Output the (x, y) coordinate of the center of the cell containing the given text.  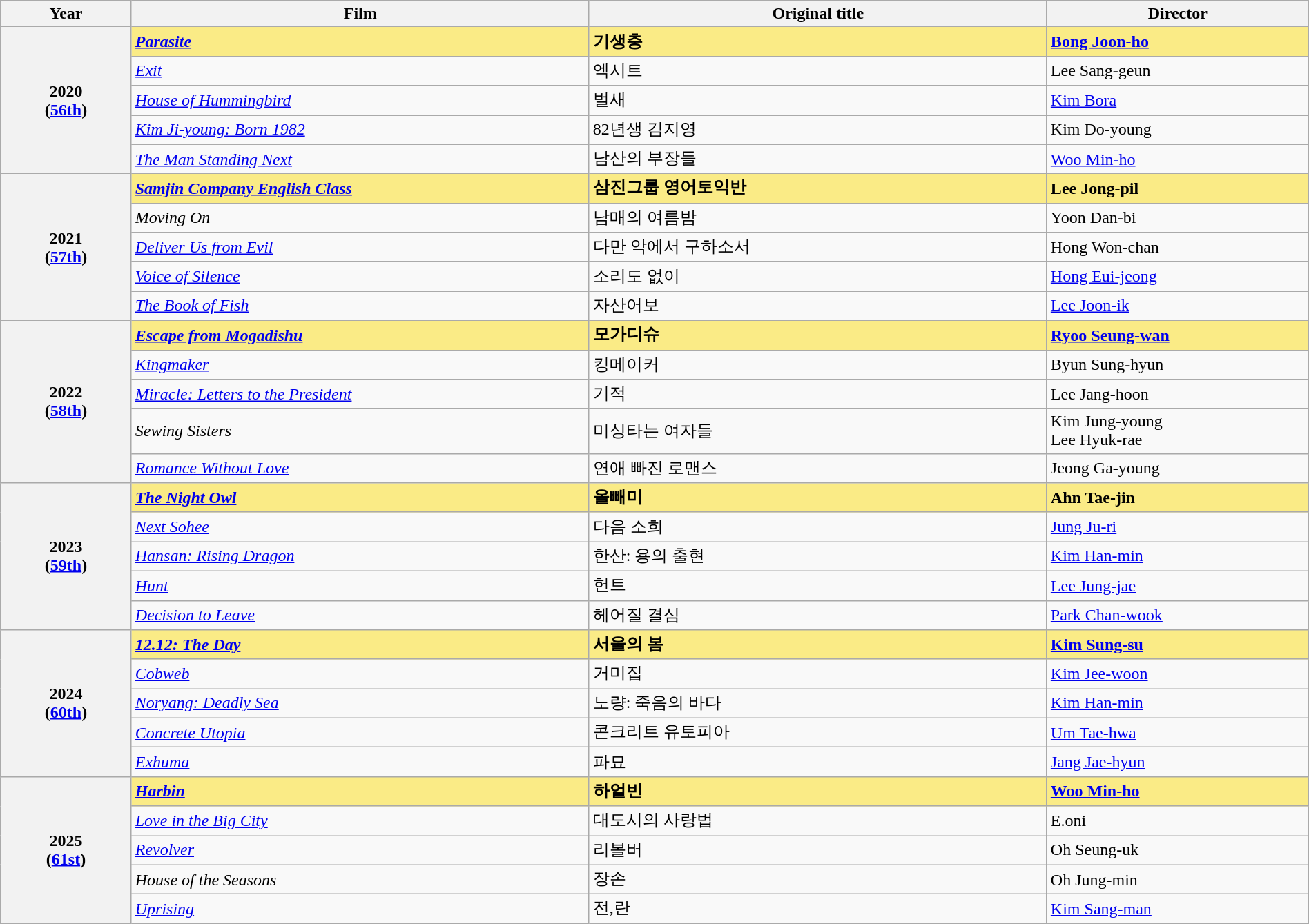
Kim Bora (1178, 101)
Kim Jee-woon (1178, 674)
Kim Sung-su (1178, 645)
Hansan: Rising Dragon (360, 556)
Lee Sang-geun (1178, 70)
노량: 죽음의 바다 (817, 704)
Original title (817, 14)
헤어질 결심 (817, 616)
Oh Jung-min (1178, 879)
Uprising (360, 910)
한산: 용의 출현 (817, 556)
소리도 없이 (817, 276)
Lee Jang-hoon (1178, 395)
Kingmaker (360, 364)
The Book of Fish (360, 306)
The Night Owl (360, 498)
Hunt (360, 585)
Yoon Dan-bi (1178, 218)
Escape from Mogadishu (360, 335)
Voice of Silence (360, 276)
2023(59th) (66, 556)
2022(58th) (66, 402)
Exhuma (360, 762)
대도시의 사랑법 (817, 821)
모가디슈 (817, 335)
Bong Joon-ho (1178, 41)
Noryang: Deadly Sea (360, 704)
올빼미 (817, 498)
Hong Eui-jeong (1178, 276)
House of the Seasons (360, 879)
남산의 부장들 (817, 159)
Director (1178, 14)
Year (66, 14)
미싱타는 여자들 (817, 431)
Ryoo Seung-wan (1178, 335)
장손 (817, 879)
Jeong Ga-young (1178, 468)
Harbin (360, 791)
Lee Jung-jae (1178, 585)
Kim Jung-youngLee Hyuk-rae (1178, 431)
Um Tae-hwa (1178, 733)
거미집 (817, 674)
Ahn Tae-jin (1178, 498)
헌트 (817, 585)
기적 (817, 395)
리볼버 (817, 850)
킹메이커 (817, 364)
Park Chan-wook (1178, 616)
82년생 김지영 (817, 130)
Kim Do-young (1178, 130)
콘크리트 유토피아 (817, 733)
Byun Sung-hyun (1178, 364)
Jang Jae-hyun (1178, 762)
Parasite (360, 41)
Next Sohee (360, 527)
Revolver (360, 850)
Sewing Sisters (360, 431)
Romance Without Love (360, 468)
Lee Joon-ik (1178, 306)
Film (360, 14)
삼진그룹 영어토익반 (817, 189)
House of Hummingbird (360, 101)
벌새 (817, 101)
Kim Sang-man (1178, 910)
Deliver Us from Evil (360, 247)
다음 소희 (817, 527)
2021(57th) (66, 247)
Decision to Leave (360, 616)
Concrete Utopia (360, 733)
2025(61st) (66, 850)
하얼빈 (817, 791)
Exit (360, 70)
E.oni (1178, 821)
다만 악에서 구하소서 (817, 247)
The Man Standing Next (360, 159)
Hong Won-chan (1178, 247)
남매의 여름밤 (817, 218)
기생충 (817, 41)
Lee Jong-pil (1178, 189)
Samjin Company English Class (360, 189)
자산어보 (817, 306)
엑시트 (817, 70)
Oh Seung-uk (1178, 850)
2024(60th) (66, 704)
서울의 봄 (817, 645)
Miracle: Letters to the President (360, 395)
파묘 (817, 762)
전,란 (817, 910)
12.12: The Day (360, 645)
Jung Ju-ri (1178, 527)
Cobweb (360, 674)
Moving On (360, 218)
Kim Ji-young: Born 1982 (360, 130)
연애 빠진 로맨스 (817, 468)
2020(56th) (66, 101)
Love in the Big City (360, 821)
